Detect which cell encompasses the target text, then output its (x, y) center coordinate. 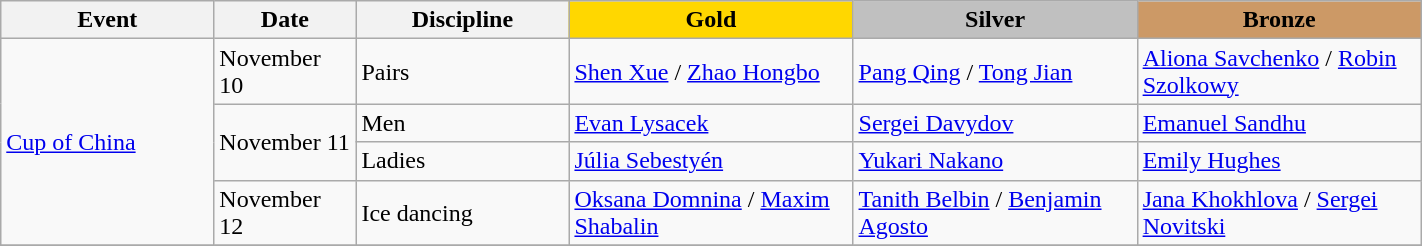
Oksana Domnina / Maxim Shabalin (711, 212)
Gold (711, 20)
Ladies (462, 161)
Evan Lysacek (711, 123)
Tanith Belbin / Benjamin Agosto (995, 212)
Emily Hughes (1279, 161)
Silver (995, 20)
Ice dancing (462, 212)
Event (108, 20)
Men (462, 123)
Jana Khokhlova / Sergei Novitski (1279, 212)
Pang Qing / Tong Jian (995, 72)
Bronze (1279, 20)
Shen Xue / Zhao Hongbo (711, 72)
Aliona Savchenko / Robin Szolkowy (1279, 72)
November 10 (285, 72)
November 12 (285, 212)
Cup of China (108, 142)
Pairs (462, 72)
Yukari Nakano (995, 161)
Discipline (462, 20)
Sergei Davydov (995, 123)
Date (285, 20)
Emanuel Sandhu (1279, 123)
Júlia Sebestyén (711, 161)
November 11 (285, 142)
